Search for the cell housing the specified text and yield its [x, y] center coordinate. 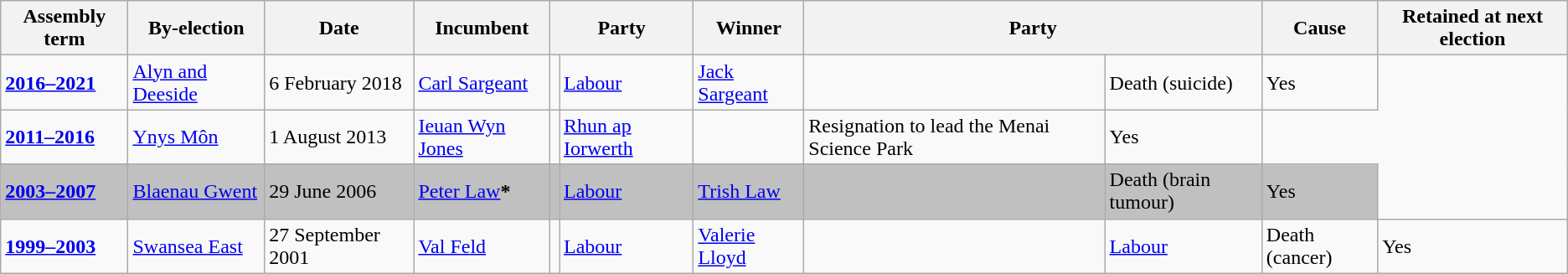
Assembly term [64, 28]
29 June 2006 [339, 191]
Carl Sargeant [482, 82]
2016–2021 [64, 82]
Valerie Lloyd [749, 246]
Death (cancer) [1319, 246]
Swansea East [196, 246]
Peter Law* [482, 191]
Incumbent [482, 28]
6 February 2018 [339, 82]
1 August 2013 [339, 137]
Cause [1319, 28]
1999–2003 [64, 246]
2011–2016 [64, 137]
By-election [196, 28]
Blaenau Gwent [196, 191]
Val Feld [482, 246]
Winner [749, 28]
Death (suicide) [1183, 82]
2003–2007 [64, 191]
Rhun ap Iorwerth [627, 137]
Alyn and Deeside [196, 82]
Resignation to lead the Menai Science Park [955, 137]
Death (brain tumour) [1183, 191]
Ieuan Wyn Jones [482, 137]
Ynys Môn [196, 137]
Retained at next election [1473, 28]
27 September 2001 [339, 246]
Trish Law [749, 191]
Date [339, 28]
Jack Sargeant [749, 82]
